Determine the (X, Y) coordinate at the center of the cell enclosing the given text.  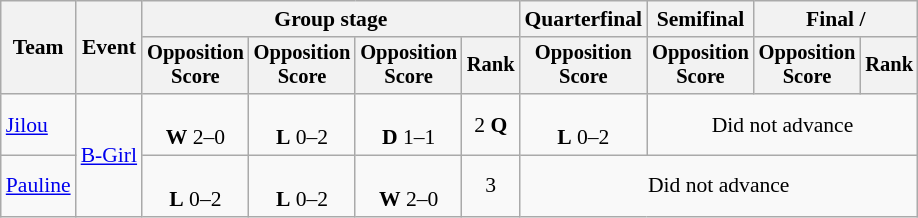
Pauline (38, 186)
Event (109, 48)
3 (491, 186)
Jilou (38, 124)
Semifinal (700, 19)
B-Girl (109, 155)
Team (38, 48)
Final / (836, 19)
D 1–1 (408, 124)
2 Q (491, 124)
Quarterfinal (583, 19)
Group stage (330, 19)
